For the text-containing cell, return its midpoint in (X, Y) coordinate format. 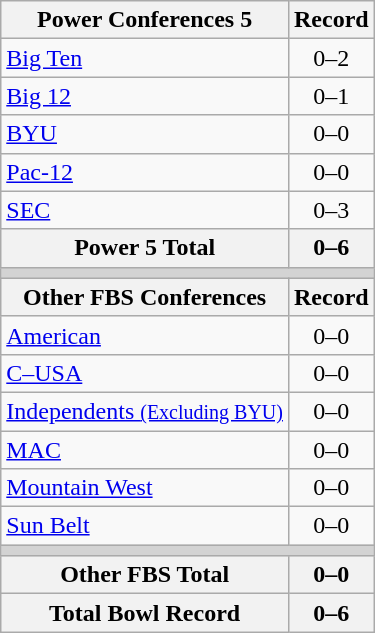
Independents (Excluding BYU) (145, 411)
0–2 (331, 58)
Sun Belt (145, 526)
SEC (145, 210)
Other FBS Conferences (145, 297)
Other FBS Total (145, 575)
BYU (145, 134)
Power 5 Total (145, 248)
C–USA (145, 373)
Total Bowl Record (145, 613)
Big 12 (145, 96)
MAC (145, 449)
0–1 (331, 96)
Power Conferences 5 (145, 20)
Mountain West (145, 488)
American (145, 335)
Big Ten (145, 58)
0–3 (331, 210)
Pac-12 (145, 172)
